Determine the (X, Y) coordinate at the center of the cell enclosing the given text.  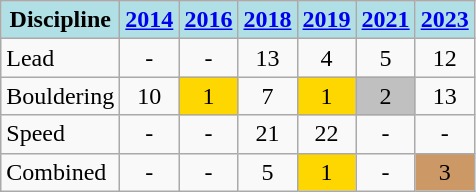
4 (326, 58)
2019 (326, 20)
2023 (444, 20)
Lead (60, 58)
2014 (150, 20)
Combined (60, 172)
2 (386, 96)
2021 (386, 20)
Bouldering (60, 96)
2018 (268, 20)
3 (444, 172)
Speed (60, 134)
22 (326, 134)
10 (150, 96)
7 (268, 96)
2016 (208, 20)
21 (268, 134)
12 (444, 58)
Discipline (60, 20)
